Scan for the cell matching the given text and deliver its [x, y] coordinate at center. 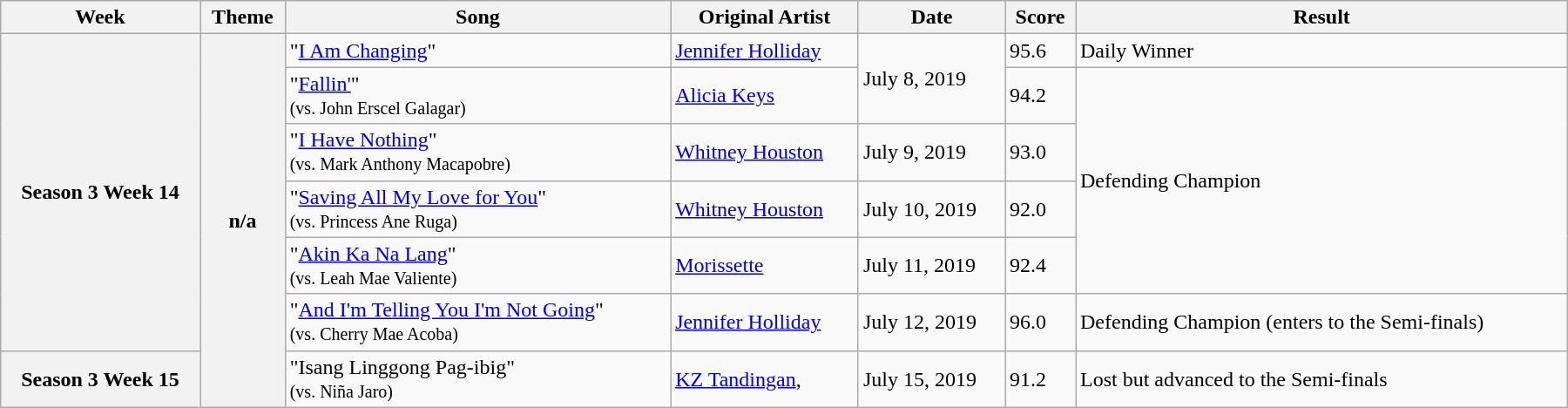
July 12, 2019 [931, 323]
"I Have Nothing"(vs. Mark Anthony Macapobre) [477, 152]
Result [1321, 17]
94.2 [1040, 96]
Score [1040, 17]
92.0 [1040, 209]
July 11, 2019 [931, 265]
Defending Champion [1321, 180]
n/a [242, 221]
Defending Champion (enters to the Semi-finals) [1321, 323]
"Akin Ka Na Lang"(vs. Leah Mae Valiente) [477, 265]
"I Am Changing" [477, 51]
"Saving All My Love for You"(vs. Princess Ane Ruga) [477, 209]
"And I'm Telling You I'm Not Going"(vs. Cherry Mae Acoba) [477, 323]
91.2 [1040, 378]
July 10, 2019 [931, 209]
Theme [242, 17]
Lost but advanced to the Semi-finals [1321, 378]
Daily Winner [1321, 51]
Song [477, 17]
Season 3 Week 14 [100, 192]
July 9, 2019 [931, 152]
93.0 [1040, 152]
"Fallin'"(vs. John Erscel Galagar) [477, 96]
Date [931, 17]
Original Artist [765, 17]
Week [100, 17]
Morissette [765, 265]
KZ Tandingan, [765, 378]
"Isang Linggong Pag-ibig"(vs. Niña Jaro) [477, 378]
95.6 [1040, 51]
Alicia Keys [765, 96]
July 8, 2019 [931, 78]
July 15, 2019 [931, 378]
Season 3 Week 15 [100, 378]
92.4 [1040, 265]
96.0 [1040, 323]
